Extract the [x, y] coordinate from the center of the cell holding the provided text.  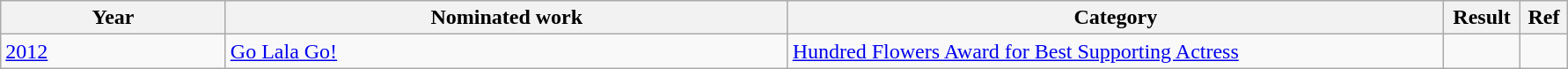
Hundred Flowers Award for Best Supporting Actress [1116, 51]
2012 [114, 51]
Ref [1543, 18]
Category [1116, 18]
Go Lala Go! [507, 51]
Nominated work [507, 18]
Result [1482, 18]
Year [114, 18]
